From the cell containing the given text, extract its center point as [x, y] coordinate. 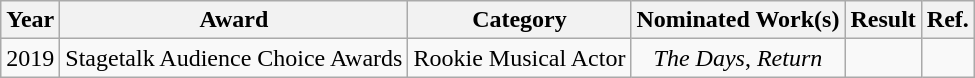
Nominated Work(s) [738, 20]
Ref. [948, 20]
Stagetalk Audience Choice Awards [234, 58]
The Days, Return [738, 58]
Rookie Musical Actor [520, 58]
Category [520, 20]
Result [883, 20]
Award [234, 20]
2019 [30, 58]
Year [30, 20]
